Search for the cell housing the specified text and yield its (x, y) center coordinate. 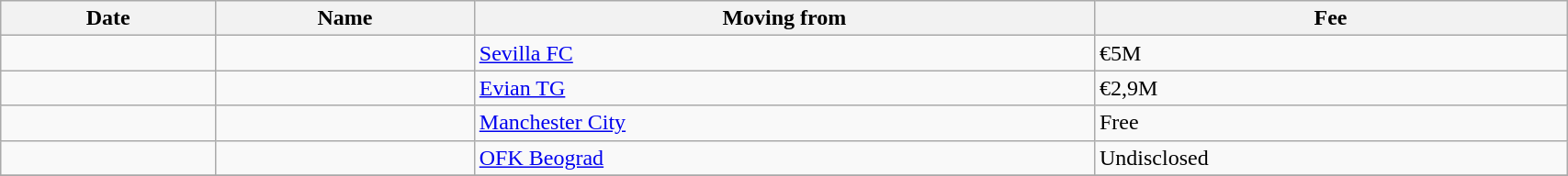
Evian TG (784, 88)
Free (1330, 123)
Manchester City (784, 123)
Sevilla FC (784, 53)
€5M (1330, 53)
OFK Beograd (784, 158)
Fee (1330, 18)
Date (108, 18)
Undisclosed (1330, 158)
Moving from (784, 18)
Name (345, 18)
€2,9M (1330, 88)
